Pinpoint the cell where the given text exists, returning its [X, Y] midpoint coordinate. 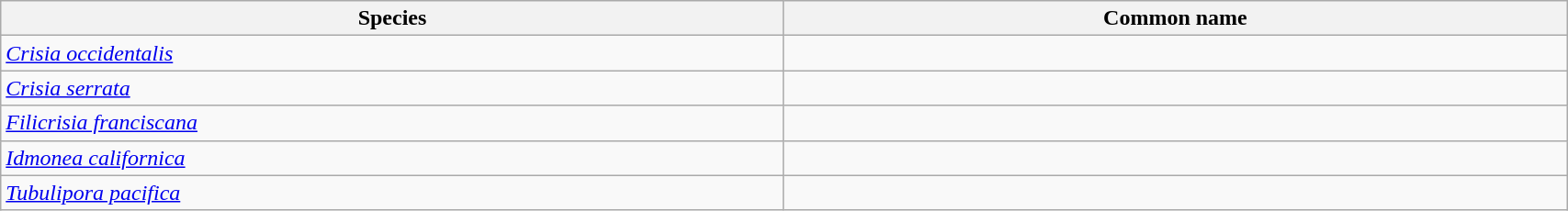
Species [392, 18]
Tubulipora pacifica [392, 193]
Crisia occidentalis [392, 53]
Common name [1175, 18]
Filicrisia franciscana [392, 123]
Idmonea californica [392, 158]
Crisia serrata [392, 88]
